Locate the cell with the specified text and output its (X, Y) center coordinate. 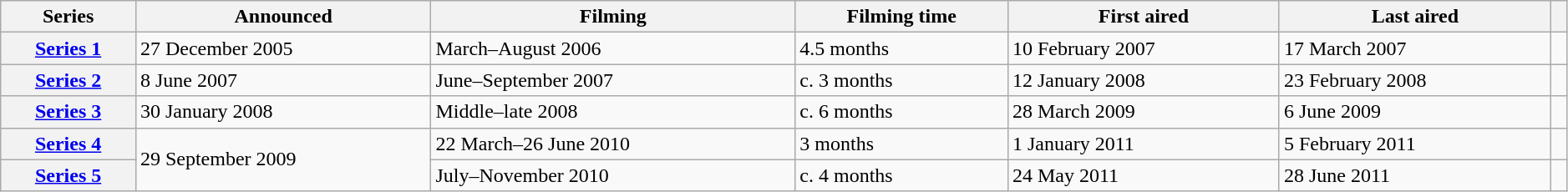
March–August 2006 (613, 48)
June–September 2007 (613, 80)
Series 3 (69, 112)
10 February 2007 (1143, 48)
22 March–26 June 2010 (613, 144)
12 January 2008 (1143, 80)
c. 3 months (902, 80)
4.5 months (902, 48)
Series 2 (69, 80)
1 January 2011 (1143, 144)
27 December 2005 (283, 48)
28 March 2009 (1143, 112)
17 March 2007 (1415, 48)
Series (69, 17)
Middle–late 2008 (613, 112)
24 May 2011 (1143, 175)
July–November 2010 (613, 175)
Filming (613, 17)
29 September 2009 (283, 159)
First aired (1143, 17)
5 February 2011 (1415, 144)
Series 1 (69, 48)
c. 6 months (902, 112)
23 February 2008 (1415, 80)
30 January 2008 (283, 112)
28 June 2011 (1415, 175)
8 June 2007 (283, 80)
Announced (283, 17)
Series 5 (69, 175)
c. 4 months (902, 175)
3 months (902, 144)
Series 4 (69, 144)
6 June 2009 (1415, 112)
Last aired (1415, 17)
Filming time (902, 17)
